Extract the (x, y) coordinate from the center of the cell holding the provided text.  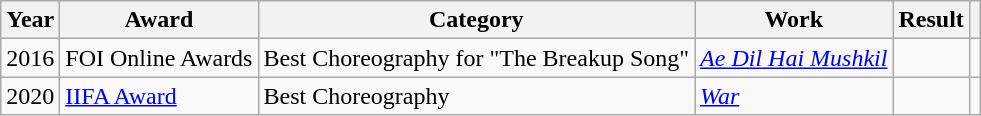
Work (794, 20)
IIFA Award (159, 96)
Category (476, 20)
Year (30, 20)
Best Choreography (476, 96)
War (794, 96)
Result (931, 20)
FOI Online Awards (159, 58)
Ae Dil Hai Mushkil (794, 58)
Best Choreography for "The Breakup Song" (476, 58)
2020 (30, 96)
Award (159, 20)
2016 (30, 58)
